Return the [x, y] coordinate for the center point of the cell that contains the specified text.  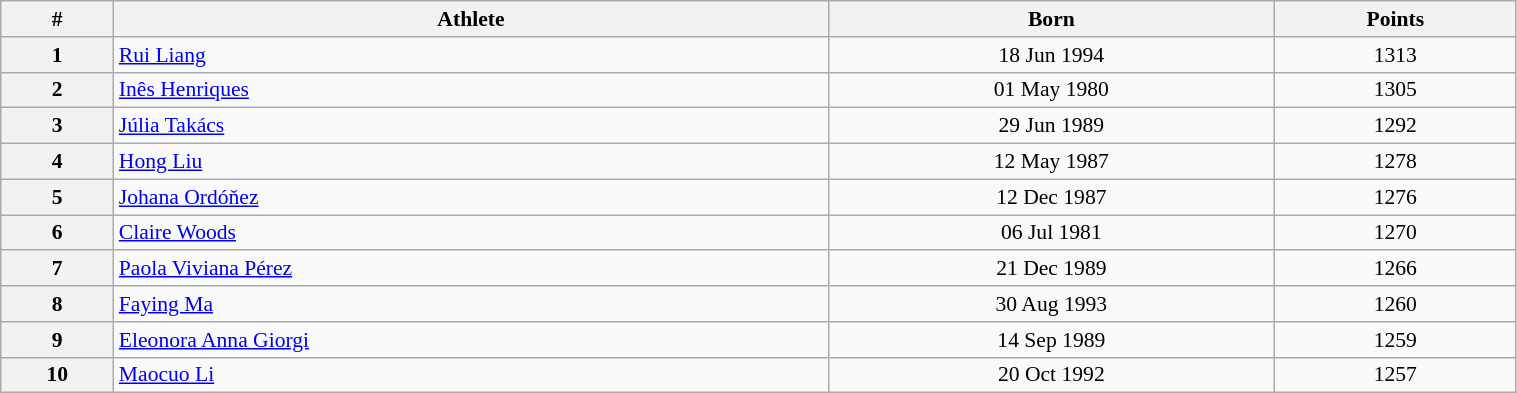
1259 [1396, 340]
1257 [1396, 375]
1260 [1396, 304]
4 [58, 162]
Points [1396, 19]
Eleonora Anna Giorgi [471, 340]
1276 [1396, 197]
3 [58, 126]
1305 [1396, 90]
1313 [1396, 55]
Maocuo Li [471, 375]
Athlete [471, 19]
29 Jun 1989 [1052, 126]
Rui Liang [471, 55]
Hong Liu [471, 162]
6 [58, 233]
30 Aug 1993 [1052, 304]
2 [58, 90]
Inês Henriques [471, 90]
Júlia Takács [471, 126]
Faying Ma [471, 304]
9 [58, 340]
21 Dec 1989 [1052, 269]
Born [1052, 19]
Paola Viviana Pérez [471, 269]
7 [58, 269]
Johana Ordóňez [471, 197]
12 Dec 1987 [1052, 197]
1270 [1396, 233]
10 [58, 375]
12 May 1987 [1052, 162]
20 Oct 1992 [1052, 375]
Claire Woods [471, 233]
1278 [1396, 162]
8 [58, 304]
1266 [1396, 269]
18 Jun 1994 [1052, 55]
1 [58, 55]
5 [58, 197]
06 Jul 1981 [1052, 233]
1292 [1396, 126]
01 May 1980 [1052, 90]
# [58, 19]
14 Sep 1989 [1052, 340]
